Detect which cell encompasses the target text, then output its (x, y) center coordinate. 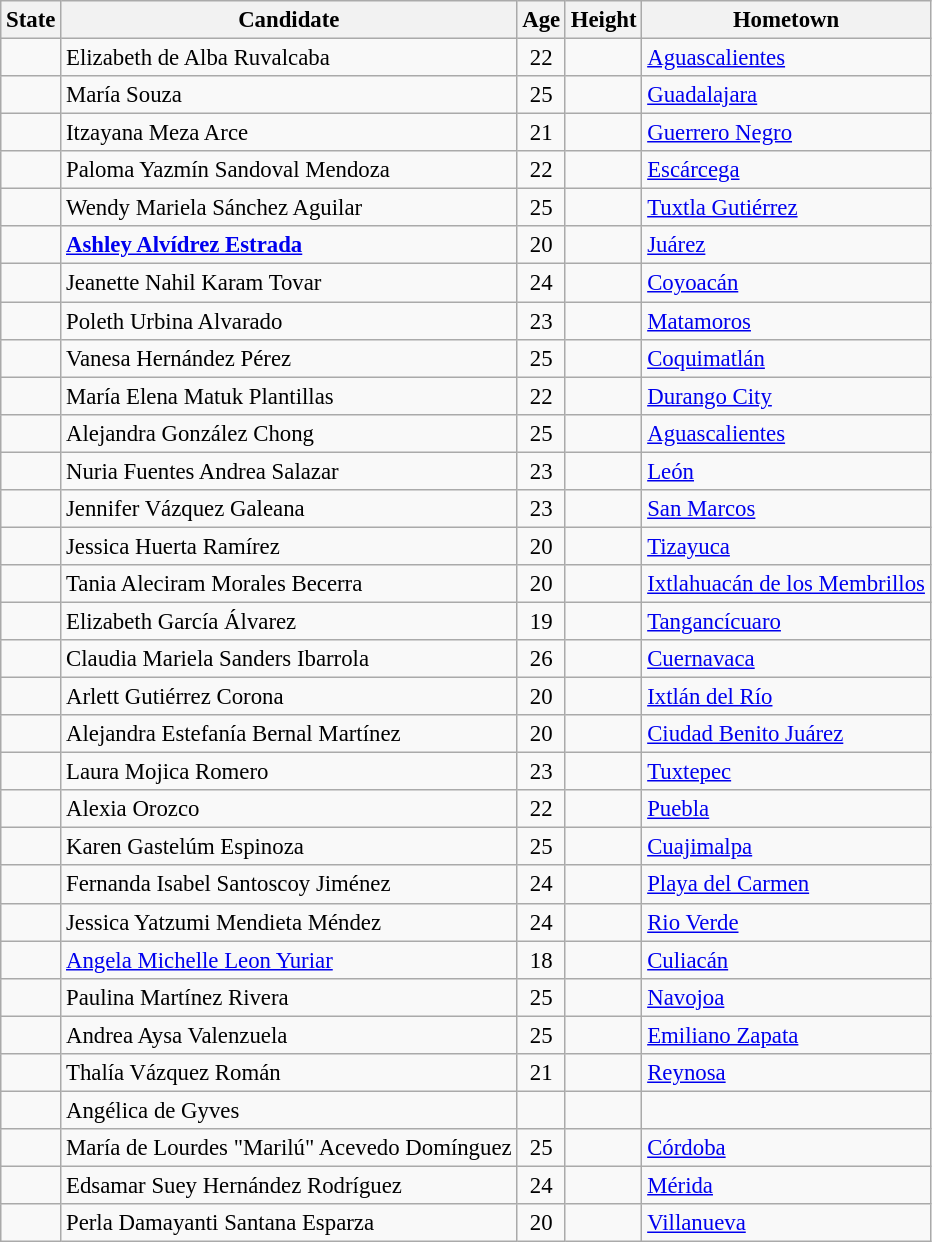
Jeanette Nahil Karam Tovar (289, 283)
Tania Aleciram Morales Becerra (289, 584)
Tuxtepec (786, 772)
Height (603, 20)
Ashley Alvídrez Estrada (289, 245)
Puebla (786, 809)
Thalía Vázquez Román (289, 1073)
Ciudad Benito Juárez (786, 734)
Wendy Mariela Sánchez Aguilar (289, 208)
Edsamar Suey Hernández Rodríguez (289, 1185)
Culiacán (786, 960)
Emiliano Zapata (786, 1035)
Laura Mojica Romero (289, 772)
Jennifer Vázquez Galeana (289, 509)
Juárez (786, 245)
Guadalajara (786, 95)
Hometown (786, 20)
Coquimatlán (786, 358)
Candidate (289, 20)
Nuria Fuentes Andrea Salazar (289, 471)
Poleth Urbina Alvarado (289, 321)
Andrea Aysa Valenzuela (289, 1035)
Paulina Martínez Rivera (289, 997)
Navojoa (786, 997)
Reynosa (786, 1073)
Villanueva (786, 1223)
19 (542, 621)
Jessica Yatzumi Mendieta Méndez (289, 922)
Alejandra González Chong (289, 433)
Tuxtla Gutiérrez (786, 208)
Tizayuca (786, 546)
Guerrero Negro (786, 133)
María de Lourdes "Marilú" Acevedo Domínguez (289, 1148)
Vanesa Hernández Pérez (289, 358)
María Elena Matuk Plantillas (289, 396)
State (31, 20)
Alexia Orozco (289, 809)
Angélica de Gyves (289, 1110)
San Marcos (786, 509)
Ixtlahuacán de los Membrillos (786, 584)
26 (542, 659)
Ixtlán del Río (786, 697)
Tangancícuaro (786, 621)
Coyoacán (786, 283)
Cuernavaca (786, 659)
Karen Gastelúm Espinoza (289, 847)
Claudia Mariela Sanders Ibarrola (289, 659)
Córdoba (786, 1148)
Elizabeth García Álvarez (289, 621)
Durango City (786, 396)
18 (542, 960)
Angela Michelle Leon Yuriar (289, 960)
Escárcega (786, 170)
Itzayana Meza Arce (289, 133)
Jessica Huerta Ramírez (289, 546)
Matamoros (786, 321)
Perla Damayanti Santana Esparza (289, 1223)
Age (542, 20)
Playa del Carmen (786, 885)
Paloma Yazmín Sandoval Mendoza (289, 170)
Cuajimalpa (786, 847)
Arlett Gutiérrez Corona (289, 697)
Alejandra Estefanía Bernal Martínez (289, 734)
Fernanda Isabel Santoscoy Jiménez (289, 885)
León (786, 471)
Elizabeth de Alba Ruvalcaba (289, 58)
Rio Verde (786, 922)
Mérida (786, 1185)
María Souza (289, 95)
